Output the [X, Y] coordinate of the center of the cell containing the given text.  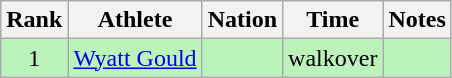
Rank [34, 20]
Nation [242, 20]
Notes [417, 20]
1 [34, 58]
Wyatt Gould [135, 58]
Time [333, 20]
Athlete [135, 20]
walkover [333, 58]
